Capture the cell that displays the provided text and extract its [X, Y] central coordinate. 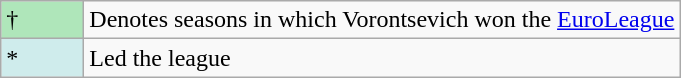
* [42, 58]
† [42, 20]
Denotes seasons in which Vorontsevich won the EuroLeague [382, 20]
Led the league [382, 58]
